Output the [X, Y] coordinate of the center of the cell containing the given text.  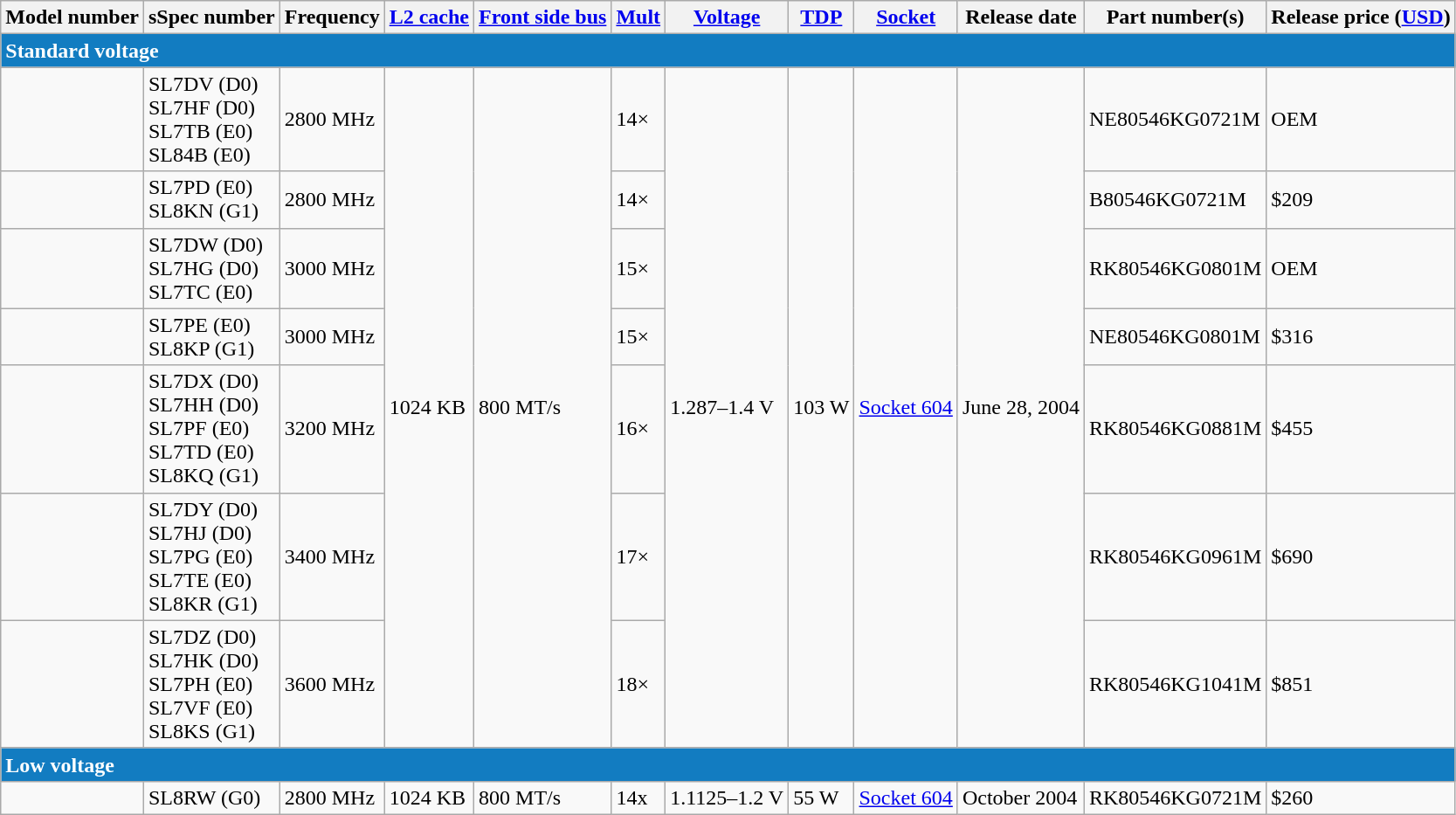
SL7PD (E0)SL8KN (G1) [211, 199]
TDP [821, 17]
SL7DZ (D0)SL7HK (D0)SL7PH (E0)SL7VF (E0)SL8KS (G1) [211, 684]
Part number(s) [1175, 17]
RK80546KG0721M [1175, 798]
18× [638, 684]
Voltage [727, 17]
sSpec number [211, 17]
Model number [72, 17]
Release date [1020, 17]
SL7PE (E0)SL8KP (G1) [211, 337]
Frequency [332, 17]
1.1125–1.2 V [727, 798]
SL7DW (D0)SL7HG (D0)SL7TC (E0) [211, 268]
SL7DY (D0)SL7HJ (D0)SL7PG (E0)SL7TE (E0)SL8KR (G1) [211, 556]
SL7DV (D0)SL7HF (D0)SL7TB (E0) SL84B (E0) [211, 119]
B80546KG0721M [1175, 199]
103 W [821, 407]
$316 [1361, 337]
55 W [821, 798]
RK80546KG0801M [1175, 268]
Socket [906, 17]
Standard voltage [728, 51]
RK80546KG1041M [1175, 684]
NE80546KG0721M [1175, 119]
October 2004 [1020, 798]
Mult [638, 17]
RK80546KG0881M [1175, 429]
$260 [1361, 798]
Front side bus [543, 17]
$690 [1361, 556]
SL7DX (D0)SL7HH (D0)SL7PF (E0)SL7TD (E0)SL8KQ (G1) [211, 429]
June 28, 2004 [1020, 407]
$455 [1361, 429]
RK80546KG0961M [1175, 556]
1.287–1.4 V [727, 407]
SL8RW (G0) [211, 798]
3600 MHz [332, 684]
$851 [1361, 684]
3400 MHz [332, 556]
3200 MHz [332, 429]
16× [638, 429]
Release price (USD) [1361, 17]
L2 cache [429, 17]
14x [638, 798]
17× [638, 556]
Low voltage [728, 764]
NE80546KG0801M [1175, 337]
$209 [1361, 199]
